Provide the [X, Y] coordinate of the cell's center where the given text is located.  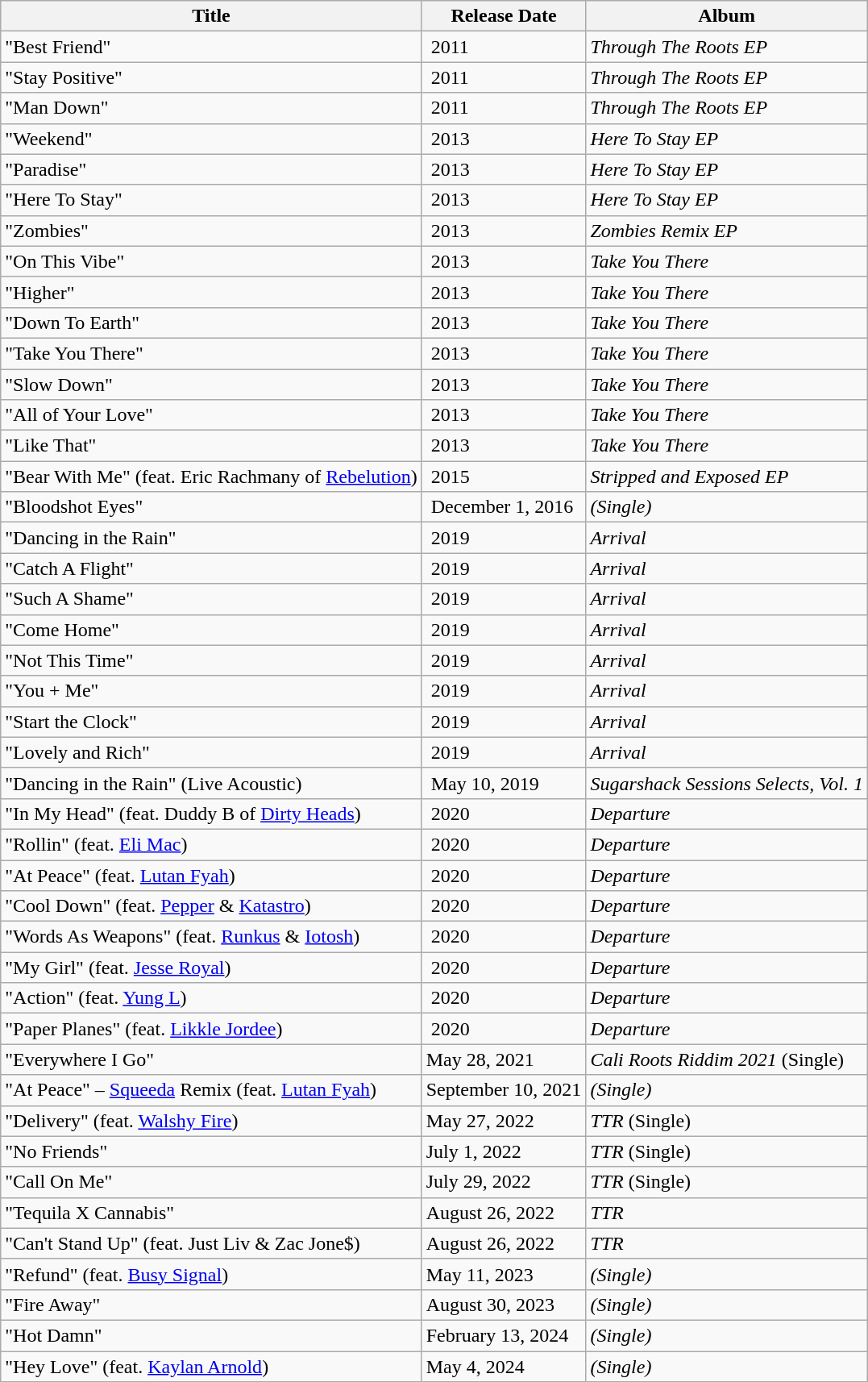
"Man Down" [211, 108]
May 11, 2023 [504, 1274]
May 28, 2021 [504, 1059]
"Dancing in the Rain" (Live Acoustic) [211, 783]
"Dancing in the Rain" [211, 538]
"Here To Stay" [211, 200]
"Down To Earth" [211, 323]
February 13, 2024 [504, 1335]
Sugarshack Sessions Selects, Vol. 1 [727, 783]
"You + Me" [211, 691]
"Lovely and Rich" [211, 752]
"Come Home" [211, 630]
"Catch A Flight" [211, 568]
"Weekend" [211, 139]
"Such A Shame" [211, 599]
"Start the Clock" [211, 722]
"Delivery" (feat. Walshy Fire) [211, 1121]
"Higher" [211, 292]
"Action" (feat. Yung L) [211, 998]
May 4, 2024 [504, 1367]
"Zombies" [211, 231]
"Hey Love" (feat. Kaylan Arnold) [211, 1367]
"Words As Weapons" (feat. Runkus & Iotosh) [211, 937]
"Rollin" (feat. Eli Mac) [211, 844]
"In My Head" (feat. Duddy B of Dirty Heads) [211, 814]
"Paradise" [211, 169]
"Fire Away" [211, 1305]
2015 [504, 477]
"Hot Damn" [211, 1335]
July 1, 2022 [504, 1151]
"Stay Positive" [211, 77]
December 1, 2016 [504, 507]
"Can't Stand Up" (feat. Just Liv & Zac Jone$) [211, 1243]
"Everywhere I Go" [211, 1059]
Cali Roots Riddim 2021 (Single) [727, 1059]
"Call On Me" [211, 1182]
Title [211, 16]
"Paper Planes" (feat. Likkle Jordee) [211, 1029]
"Refund" (feat. Busy Signal) [211, 1274]
September 10, 2021 [504, 1090]
"On This Vibe" [211, 261]
"Slow Down" [211, 385]
"Tequila X Cannabis" [211, 1213]
Album [727, 16]
"My Girl" (feat. Jesse Royal) [211, 968]
May 10, 2019 [504, 783]
"Cool Down" (feat. Pepper & Katastro) [211, 906]
"Best Friend" [211, 47]
Zombies Remix EP [727, 231]
"At Peace" – Squeeda Remix (feat. Lutan Fyah) [211, 1090]
Stripped and Exposed EP [727, 477]
"At Peace" (feat. Lutan Fyah) [211, 875]
"Like That" [211, 446]
"No Friends" [211, 1151]
"Not This Time" [211, 660]
"All of Your Love" [211, 415]
May 27, 2022 [504, 1121]
July 29, 2022 [504, 1182]
"Bear With Me" (feat. Eric Rachmany of Rebelution) [211, 477]
August 30, 2023 [504, 1305]
Release Date [504, 16]
"Bloodshot Eyes" [211, 507]
"Take You There" [211, 353]
